Scan for the cell matching the given text and deliver its (x, y) coordinate at center. 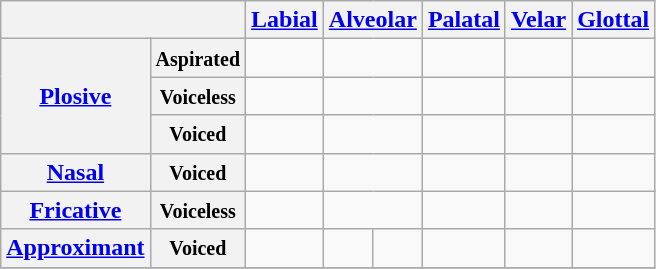
Labial (285, 20)
Fricative (76, 210)
Approximant (76, 248)
Glottal (614, 20)
Plosive (76, 96)
Alveolar (372, 20)
Velar (538, 20)
Palatal (464, 20)
Aspirated (198, 58)
Nasal (76, 172)
